Detect which cell encompasses the target text, then output its [x, y] center coordinate. 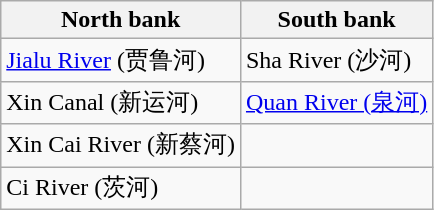
Sha River (沙河) [336, 60]
Xin Canal (新运河) [121, 102]
Xin Cai River (新蔡河) [121, 146]
Quan River (泉河) [336, 102]
South bank [336, 20]
Jialu River (贾鲁河) [121, 60]
North bank [121, 20]
Ci River (茨河) [121, 188]
